Capture the cell that displays the provided text and extract its [x, y] central coordinate. 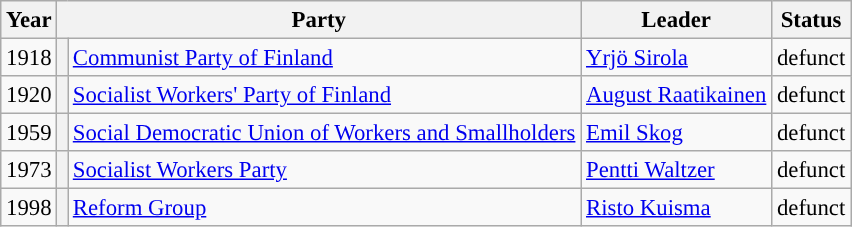
Emil Skog [676, 133]
Year [29, 20]
1918 [29, 58]
1998 [29, 208]
Communist Party of Finland [324, 58]
1920 [29, 95]
Socialist Workers' Party of Finland [324, 95]
Socialist Workers Party [324, 170]
1959 [29, 133]
Pentti Waltzer [676, 170]
Party [319, 20]
Status [812, 20]
Risto Kuisma [676, 208]
Yrjö Sirola [676, 58]
1973 [29, 170]
Reform Group [324, 208]
Social Democratic Union of Workers and Smallholders [324, 133]
Leader [676, 20]
August Raatikainen [676, 95]
